From the cell containing the given text, extract its center point as [x, y] coordinate. 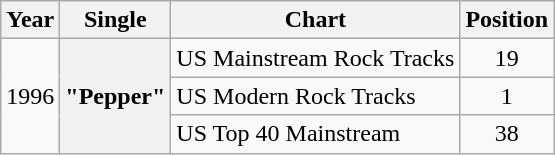
Position [507, 20]
"Pepper" [116, 96]
Chart [316, 20]
Year [30, 20]
US Top 40 Mainstream [316, 134]
1 [507, 96]
38 [507, 134]
19 [507, 58]
1996 [30, 96]
US Modern Rock Tracks [316, 96]
US Mainstream Rock Tracks [316, 58]
Single [116, 20]
